Detect which cell encompasses the target text, then output its [X, Y] center coordinate. 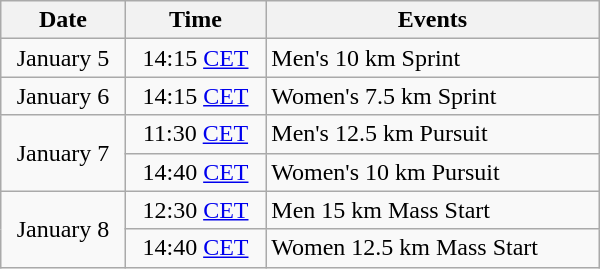
11:30 CET [196, 134]
January 6 [63, 96]
Women's 7.5 km Sprint [432, 96]
Events [432, 20]
Women's 10 km Pursuit [432, 172]
12:30 CET [196, 210]
January 8 [63, 229]
January 5 [63, 58]
Women 12.5 km Mass Start [432, 248]
Date [63, 20]
Men 15 km Mass Start [432, 210]
January 7 [63, 153]
Time [196, 20]
Men's 12.5 km Pursuit [432, 134]
Men's 10 km Sprint [432, 58]
